Extract the [X, Y] coordinate from the center of the cell holding the provided text.  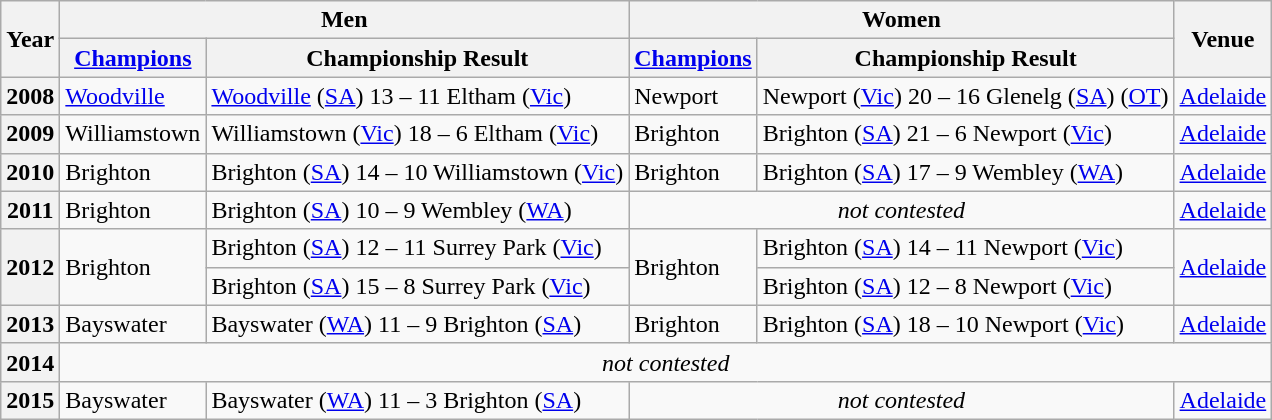
Brighton (SA) 12 – 11 Surrey Park (Vic) [418, 248]
2013 [30, 324]
Woodville [133, 96]
Brighton (SA) 21 – 6 Newport (Vic) [966, 134]
Brighton (SA) 10 – 9 Wembley (WA) [418, 210]
2011 [30, 210]
2010 [30, 172]
Bayswater (WA) 11 – 3 Brighton (SA) [418, 400]
Brighton (SA) 14 – 10 Williamstown (Vic) [418, 172]
2008 [30, 96]
Williamstown (Vic) 18 – 6 Eltham (Vic) [418, 134]
Brighton (SA) 18 – 10 Newport (Vic) [966, 324]
Bayswater (WA) 11 – 9 Brighton (SA) [418, 324]
2014 [30, 362]
Williamstown [133, 134]
Woodville (SA) 13 – 11 Eltham (Vic) [418, 96]
Year [30, 39]
2012 [30, 267]
2009 [30, 134]
Newport (Vic) 20 – 16 Glenelg (SA) (OT) [966, 96]
Brighton (SA) 12 – 8 Newport (Vic) [966, 286]
Brighton (SA) 14 – 11 Newport (Vic) [966, 248]
Venue [1223, 39]
Women [902, 20]
2015 [30, 400]
Newport [693, 96]
Men [344, 20]
Brighton (SA) 15 – 8 Surrey Park (Vic) [418, 286]
Brighton (SA) 17 – 9 Wembley (WA) [966, 172]
